From the cell containing the given text, extract its center point as (X, Y) coordinate. 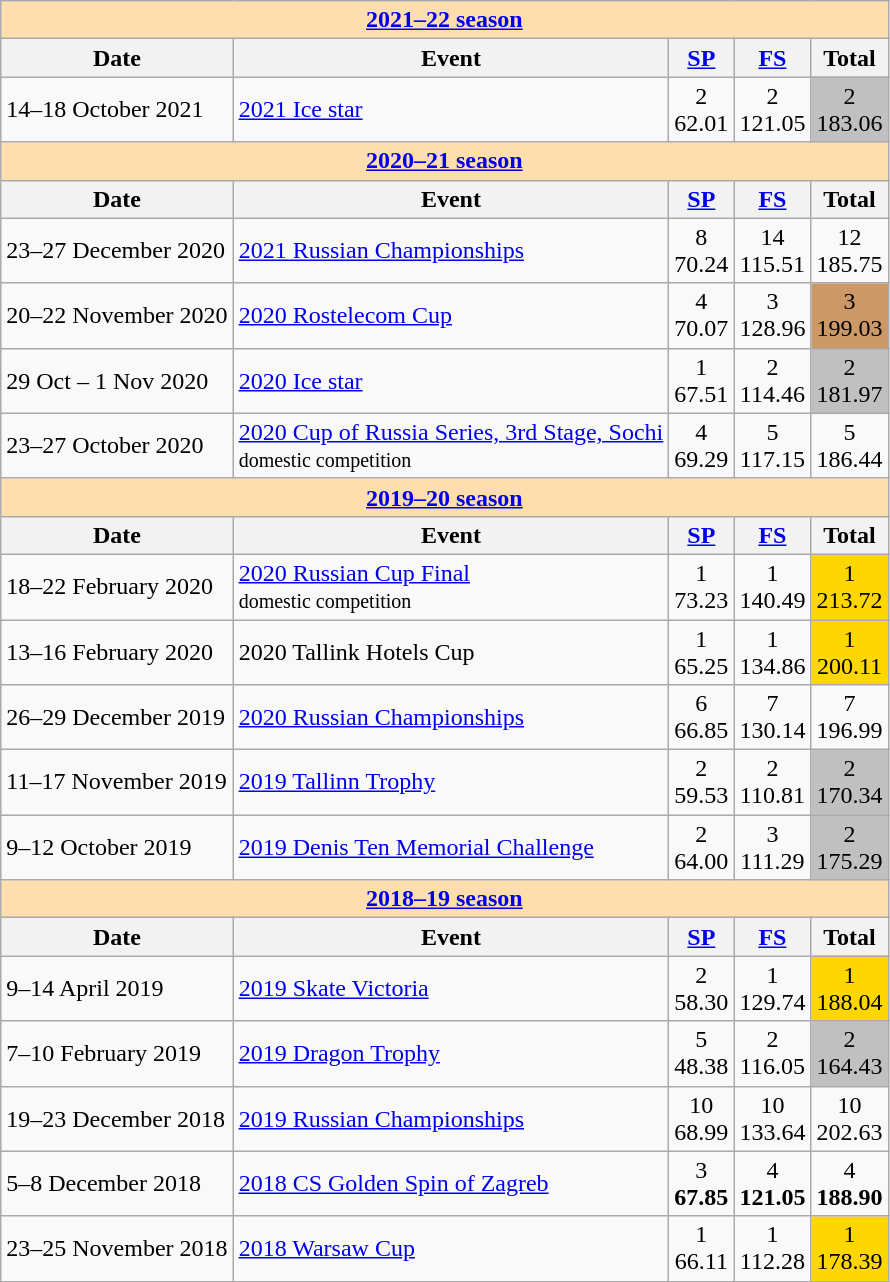
10 133.64 (772, 1118)
5 186.44 (850, 446)
23–27 December 2020 (117, 250)
2020 Russian Cup Finaldomestic competition (451, 586)
7–10 February 2019 (117, 1054)
1 178.39 (850, 1248)
2020–21 season (444, 161)
14 115.51 (772, 250)
2 62.01 (702, 110)
23–27 October 2020 (117, 446)
3 67.85 (702, 1184)
5–8 December 2018 (117, 1184)
11–17 November 2019 (117, 782)
5 117.15 (772, 446)
2021–22 season (444, 20)
1 73.23 (702, 586)
2 121.05 (772, 110)
2019 Denis Ten Memorial Challenge (451, 848)
2018–19 season (444, 899)
12 185.75 (850, 250)
2019 Dragon Trophy (451, 1054)
2020 Cup of Russia Series, 3rd Stage, Sochi domestic competition (451, 446)
2019 Russian Championships (451, 1118)
20–22 November 2020 (117, 316)
4 121.05 (772, 1184)
3 128.96 (772, 316)
2 181.97 (850, 380)
13–16 February 2020 (117, 652)
2020 Rostelecom Cup (451, 316)
2 116.05 (772, 1054)
2019 Tallinn Trophy (451, 782)
26–29 December 2019 (117, 718)
3 111.29 (772, 848)
2020 Tallink Hotels Cup (451, 652)
10 68.99 (702, 1118)
2021 Ice star (451, 110)
9–12 October 2019 (117, 848)
1 129.74 (772, 988)
1 134.86 (772, 652)
1 213.72 (850, 586)
2019–20 season (444, 497)
2 183.06 (850, 110)
2 110.81 (772, 782)
4 70.07 (702, 316)
9–14 April 2019 (117, 988)
2 175.29 (850, 848)
4 188.90 (850, 1184)
3 199.03 (850, 316)
1 112.28 (772, 1248)
2018 Warsaw Cup (451, 1248)
2 64.00 (702, 848)
6 66.85 (702, 718)
1 200.11 (850, 652)
7 196.99 (850, 718)
2020 Ice star (451, 380)
1 140.49 (772, 586)
2018 CS Golden Spin of Zagreb (451, 1184)
1 66.11 (702, 1248)
1 65.25 (702, 652)
4 69.29 (702, 446)
2 58.30 (702, 988)
18–22 February 2020 (117, 586)
2021 Russian Championships (451, 250)
2 114.46 (772, 380)
14–18 October 2021 (117, 110)
2 164.43 (850, 1054)
8 70.24 (702, 250)
2019 Skate Victoria (451, 988)
23–25 November 2018 (117, 1248)
1 188.04 (850, 988)
19–23 December 2018 (117, 1118)
7 130.14 (772, 718)
1 67.51 (702, 380)
2020 Russian Championships (451, 718)
2 170.34 (850, 782)
29 Oct – 1 Nov 2020 (117, 380)
5 48.38 (702, 1054)
2 59.53 (702, 782)
10 202.63 (850, 1118)
